Determine the (x, y) coordinate at the center of the cell enclosing the given text.  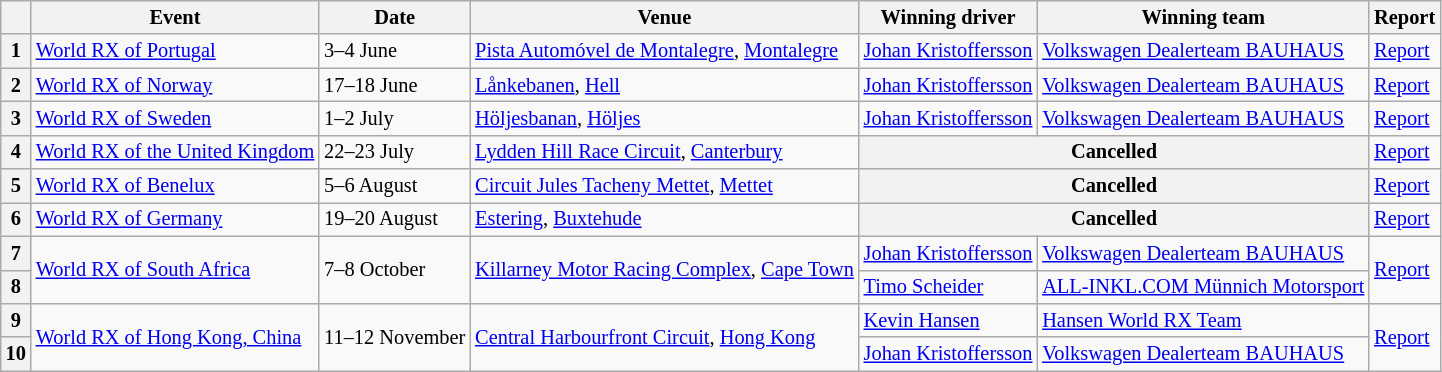
Winning driver (948, 17)
7–8 October (394, 270)
17–18 June (394, 85)
7 (16, 253)
19–20 August (394, 219)
11–12 November (394, 336)
Killarney Motor Racing Complex, Cape Town (664, 270)
ALL-INKL.COM Münnich Motorsport (1203, 287)
Timo Scheider (948, 287)
Event (175, 17)
5–6 August (394, 186)
World RX of Germany (175, 219)
Kevin Hansen (948, 320)
6 (16, 219)
5 (16, 186)
1–2 July (394, 118)
3 (16, 118)
Circuit Jules Tacheny Mettet, Mettet (664, 186)
World RX of the United Kingdom (175, 152)
2 (16, 85)
4 (16, 152)
Höljesbanan, Höljes (664, 118)
World RX of Portugal (175, 51)
World RX of Sweden (175, 118)
World RX of Hong Kong, China (175, 336)
9 (16, 320)
Central Harbourfront Circuit, Hong Kong (664, 336)
Hansen World RX Team (1203, 320)
World RX of Norway (175, 85)
Lydden Hill Race Circuit, Canterbury (664, 152)
1 (16, 51)
22–23 July (394, 152)
Pista Automóvel de Montalegre, Montalegre (664, 51)
10 (16, 354)
Estering, Buxtehude (664, 219)
8 (16, 287)
3–4 June (394, 51)
Venue (664, 17)
World RX of South Africa (175, 270)
Date (394, 17)
Winning team (1203, 17)
Lånkebanen, Hell (664, 85)
World RX of Benelux (175, 186)
